Return (X, Y) of the center of cell containing provided text 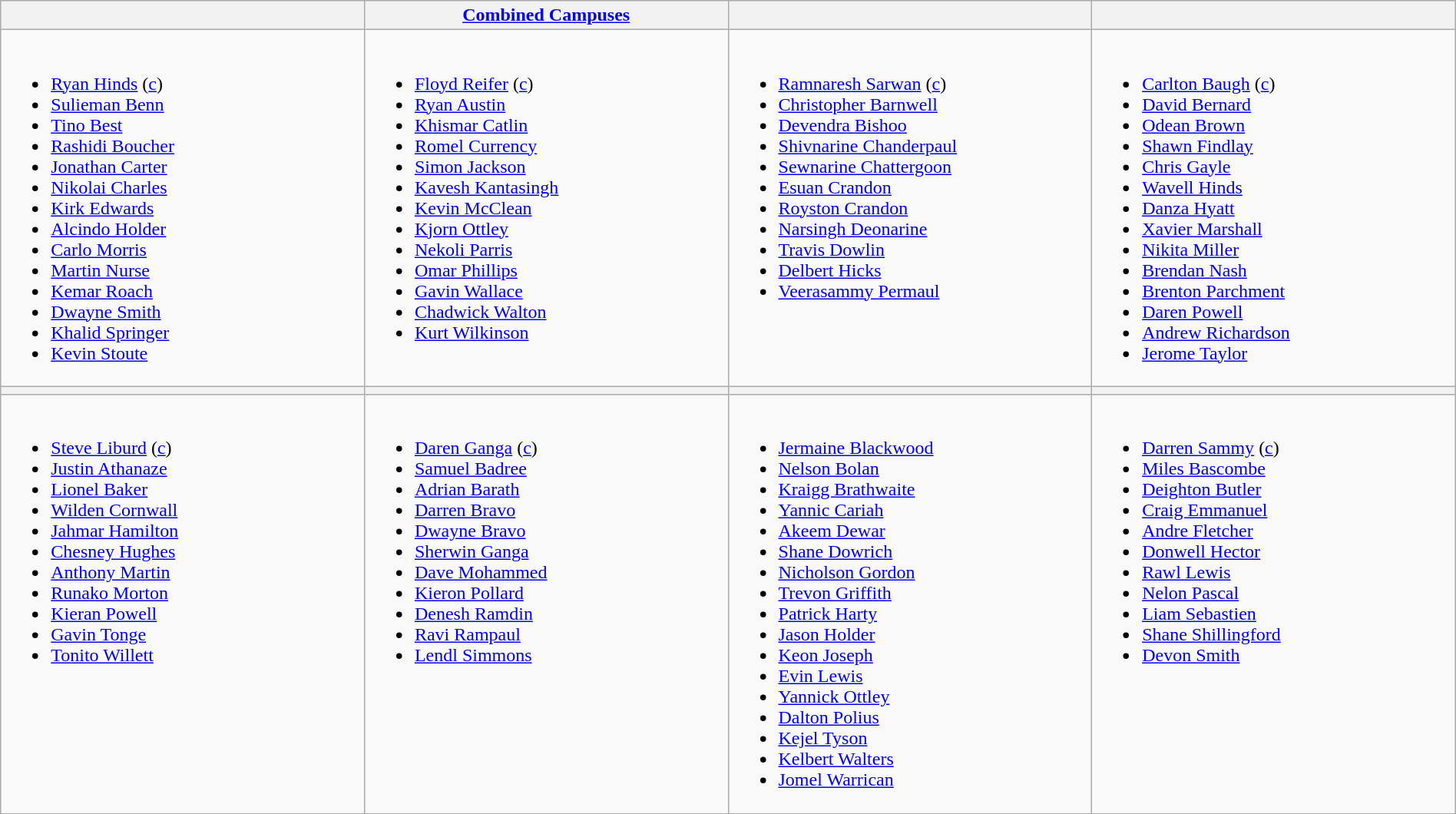
Daren Ganga (c)Samuel BadreeAdrian BarathDarren BravoDwayne BravoSherwin GangaDave MohammedKieron PollardDenesh RamdinRavi RampaulLendl Simmons (546, 604)
Combined Campuses (546, 15)
